Find where the given text appears and provide that cell's center as (x, y) coordinate. 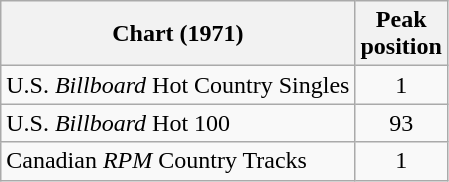
93 (401, 123)
Canadian RPM Country Tracks (178, 161)
U.S. Billboard Hot 100 (178, 123)
U.S. Billboard Hot Country Singles (178, 85)
Peakposition (401, 34)
Chart (1971) (178, 34)
